From the cell containing the given text, extract its center point as [X, Y] coordinate. 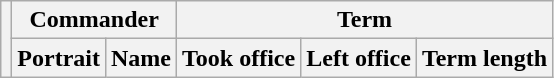
Term [365, 20]
Left office [359, 58]
Took office [239, 58]
Portrait [59, 58]
Name [140, 58]
Commander [94, 20]
Term length [484, 58]
